For the text-containing cell, return its midpoint in (X, Y) coordinate format. 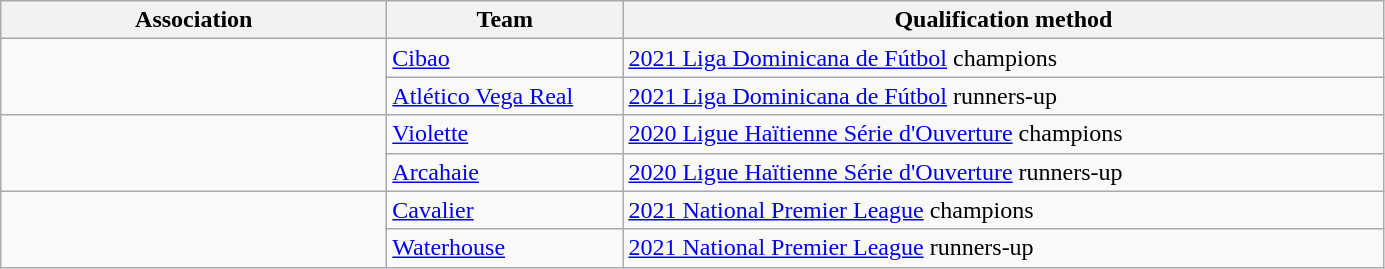
2020 Ligue Haïtienne Série d'Ouverture champions (1004, 134)
Arcahaie (505, 172)
Cibao (505, 58)
Violette (505, 134)
Association (194, 20)
2020 Ligue Haïtienne Série d'Ouverture runners-up (1004, 172)
2021 Liga Dominicana de Fútbol runners-up (1004, 96)
Atlético Vega Real (505, 96)
Cavalier (505, 210)
2021 National Premier League runners-up (1004, 248)
Waterhouse (505, 248)
Team (505, 20)
2021 Liga Dominicana de Fútbol champions (1004, 58)
Qualification method (1004, 20)
2021 National Premier League champions (1004, 210)
